Pinpoint the cell where the given text exists, returning its [X, Y] midpoint coordinate. 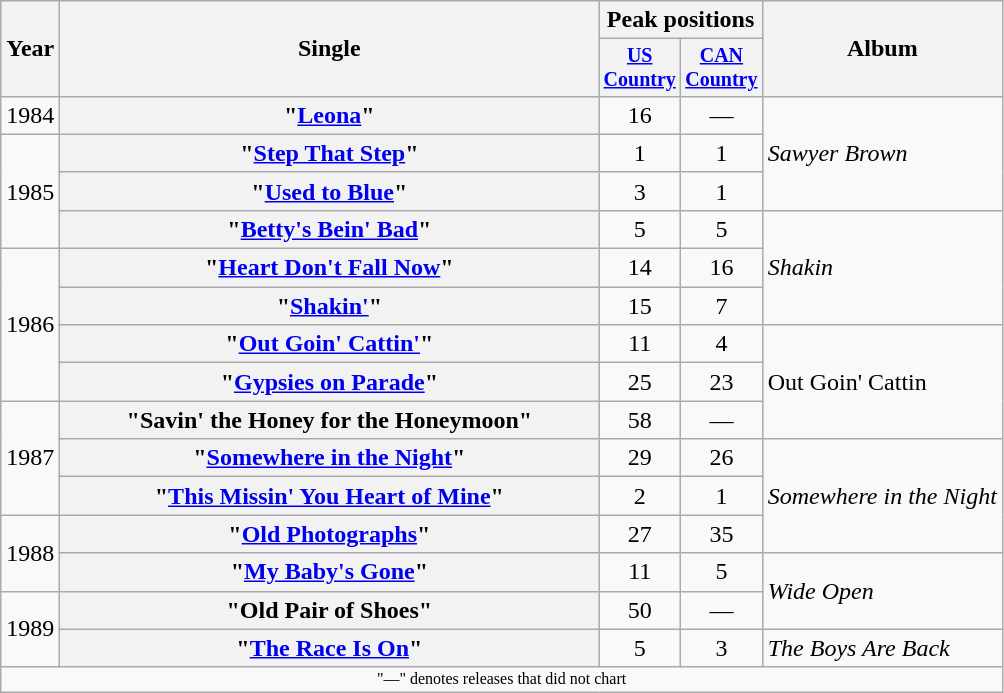
"Used to Blue" [330, 191]
14 [640, 268]
35 [722, 534]
1985 [30, 191]
"Savin' the Honey for the Honeymoon" [330, 420]
1984 [30, 115]
29 [640, 458]
"Old Pair of Shoes" [330, 610]
The Boys Are Back [882, 648]
"Step That Step" [330, 153]
"The Race Is On" [330, 648]
"Gypsies on Parade" [330, 382]
26 [722, 458]
27 [640, 534]
15 [640, 306]
"Leona" [330, 115]
"Old Photographs" [330, 534]
"Heart Don't Fall Now" [330, 268]
Sawyer Brown [882, 153]
Wide Open [882, 591]
"Shakin'" [330, 306]
2 [640, 496]
US Country [640, 68]
1987 [30, 458]
25 [640, 382]
Year [30, 49]
"Betty's Bein' Bad" [330, 229]
58 [640, 420]
"My Baby's Gone" [330, 572]
1986 [30, 325]
"Somewhere in the Night" [330, 458]
50 [640, 610]
"—" denotes releases that did not chart [502, 679]
Single [330, 49]
CAN Country [722, 68]
7 [722, 306]
Out Goin' Cattin [882, 382]
Album [882, 49]
"Out Goin' Cattin'" [330, 344]
Peak positions [680, 20]
1988 [30, 553]
"This Missin' You Heart of Mine" [330, 496]
1989 [30, 629]
4 [722, 344]
23 [722, 382]
Shakin [882, 267]
Somewhere in the Night [882, 496]
